Return (x, y) of the center of cell containing provided text 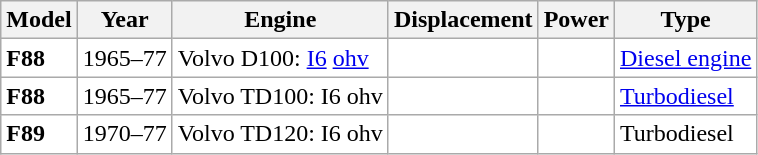
Year (124, 20)
Volvo D100: I6 ohv (280, 58)
Diesel engine (685, 58)
Model (39, 20)
F89 (39, 134)
1970–77 (124, 134)
Volvo TD100: I6 ohv (280, 96)
Power (576, 20)
Engine (280, 20)
Type (685, 20)
Displacement (463, 20)
Volvo TD120: I6 ohv (280, 134)
